From the cell containing the given text, extract its center point as [x, y] coordinate. 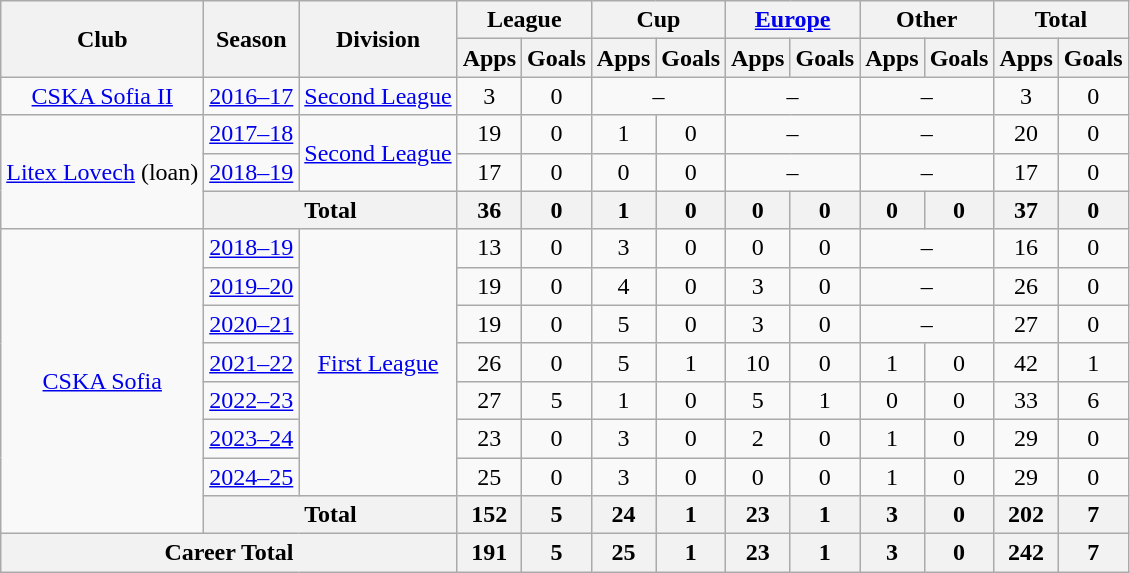
2022–23 [252, 400]
Litex Lovech (loan) [102, 172]
242 [1026, 553]
33 [1026, 400]
37 [1026, 210]
24 [623, 515]
First League [378, 362]
20 [1026, 134]
Career Total [229, 553]
Cup [658, 20]
13 [489, 248]
4 [623, 286]
2016–17 [252, 96]
2021–22 [252, 362]
CSKA Sofia [102, 381]
202 [1026, 515]
2020–21 [252, 324]
2017–18 [252, 134]
Club [102, 39]
6 [1093, 400]
CSKA Sofia II [102, 96]
Europe [793, 20]
2024–25 [252, 477]
191 [489, 553]
Other [927, 20]
16 [1026, 248]
2 [758, 438]
36 [489, 210]
Division [378, 39]
2019–20 [252, 286]
42 [1026, 362]
152 [489, 515]
10 [758, 362]
League [524, 20]
Season [252, 39]
2023–24 [252, 438]
